Identify which cell holds the provided text, then report its [x, y] central coordinate. 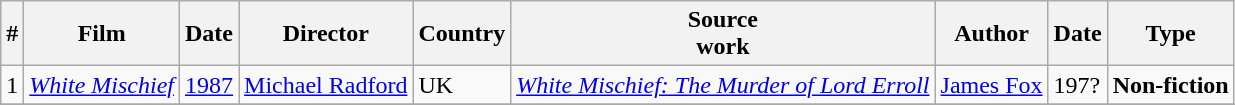
1987 [210, 85]
# [12, 34]
Sourcework [723, 34]
UK [462, 85]
1 [12, 85]
Director [326, 34]
Author [992, 34]
Non-fiction [1170, 85]
197? [1078, 85]
White Mischief: The Murder of Lord Erroll [723, 85]
James Fox [992, 85]
White Mischief [102, 85]
Country [462, 34]
Michael Radford [326, 85]
Film [102, 34]
Type [1170, 34]
